Capture the cell that displays the provided text and extract its (X, Y) central coordinate. 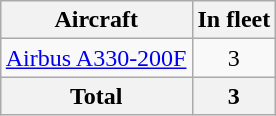
Total (96, 96)
In fleet (234, 20)
Airbus A330-200F (96, 58)
Aircraft (96, 20)
